Scan for the cell matching the given text and deliver its (x, y) coordinate at center. 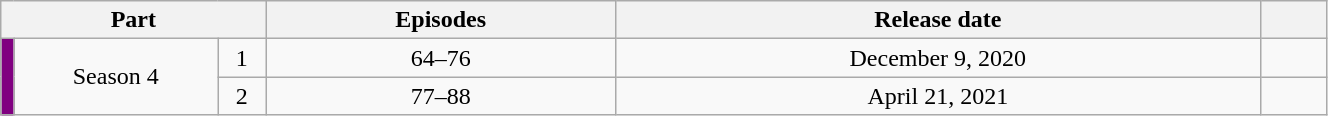
April 21, 2021 (938, 96)
Part (134, 20)
64–76 (441, 58)
2 (242, 96)
Release date (938, 20)
Episodes (441, 20)
Season 4 (116, 77)
1 (242, 58)
December 9, 2020 (938, 58)
77–88 (441, 96)
